Scan for the cell matching the given text and deliver its (X, Y) coordinate at center. 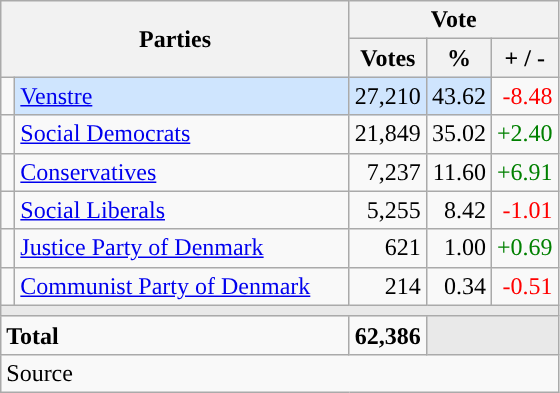
214 (388, 286)
27,210 (388, 96)
Social Democrats (182, 134)
% (458, 58)
Venstre (182, 96)
5,255 (388, 210)
Conservatives (182, 172)
Votes (388, 58)
+2.40 (524, 134)
7,237 (388, 172)
35.02 (458, 134)
Parties (176, 39)
43.62 (458, 96)
621 (388, 248)
+0.69 (524, 248)
Social Liberals (182, 210)
8.42 (458, 210)
62,386 (388, 335)
1.00 (458, 248)
Communist Party of Denmark (182, 286)
+ / - (524, 58)
+6.91 (524, 172)
Justice Party of Denmark (182, 248)
21,849 (388, 134)
Source (280, 373)
-0.51 (524, 286)
-8.48 (524, 96)
0.34 (458, 286)
Vote (454, 20)
Total (176, 335)
-1.01 (524, 210)
11.60 (458, 172)
